Extract the (X, Y) coordinate from the center of the cell holding the provided text.  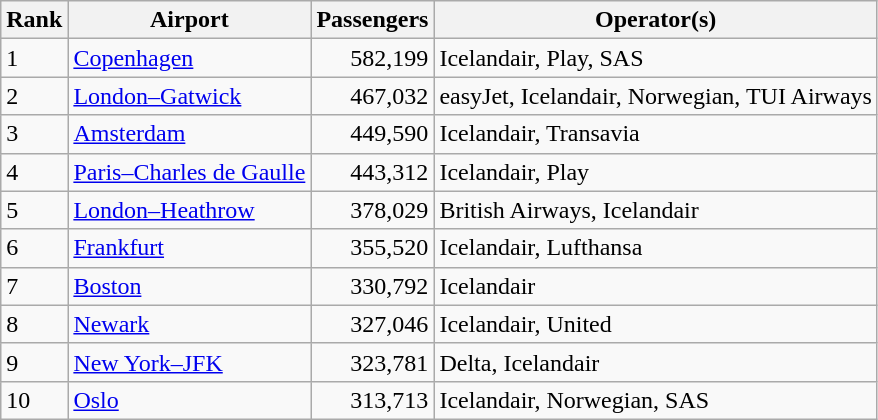
327,046 (372, 324)
Operator(s) (656, 20)
Copenhagen (190, 58)
Icelandair, Play (656, 172)
323,781 (372, 362)
British Airways, Icelandair (656, 210)
Amsterdam (190, 134)
10 (34, 400)
Icelandair, Transavia (656, 134)
2 (34, 96)
7 (34, 286)
1 (34, 58)
Icelandair (656, 286)
Paris–Charles de Gaulle (190, 172)
Newark (190, 324)
Icelandair, Play, SAS (656, 58)
330,792 (372, 286)
Rank (34, 20)
378,029 (372, 210)
Frankfurt (190, 248)
467,032 (372, 96)
355,520 (372, 248)
Oslo (190, 400)
6 (34, 248)
313,713 (372, 400)
Icelandair, Lufthansa (656, 248)
Boston (190, 286)
London–Gatwick (190, 96)
8 (34, 324)
Delta, Icelandair (656, 362)
9 (34, 362)
Passengers (372, 20)
443,312 (372, 172)
3 (34, 134)
582,199 (372, 58)
Airport (190, 20)
Icelandair, Norwegian, SAS (656, 400)
New York–JFK (190, 362)
London–Heathrow (190, 210)
449,590 (372, 134)
4 (34, 172)
Icelandair, United (656, 324)
5 (34, 210)
easyJet, Icelandair, Norwegian, TUI Airways (656, 96)
